Locate the cell with the specified text and output its (X, Y) center coordinate. 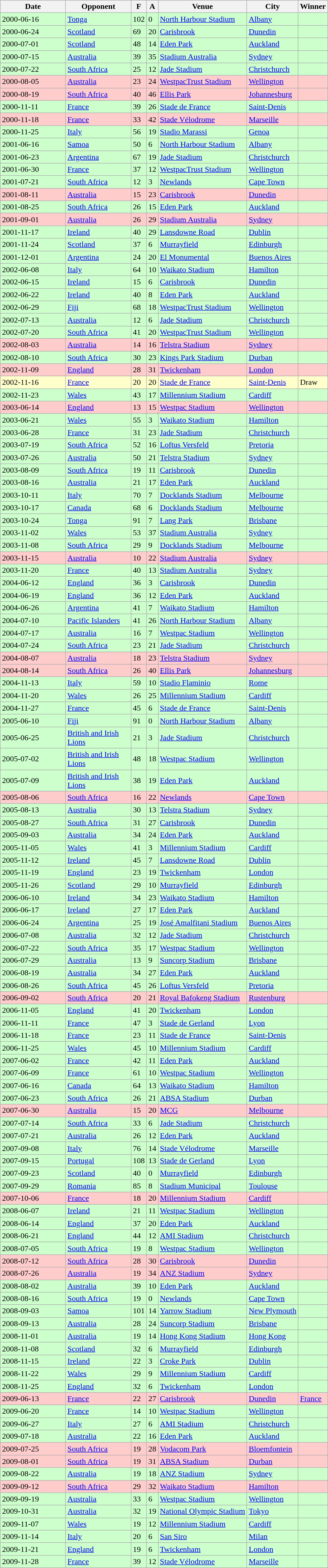
Vodacom Park (203, 1449)
2006-06-10 (33, 898)
2001-11-17 (33, 232)
2008-09-03 (33, 1311)
2000-08-19 (33, 94)
2000-07-15 (33, 57)
2009-08-22 (33, 1474)
2005-06-25 (33, 737)
2006-07-08 (33, 935)
Stadium Municipal (203, 1186)
2009-09-12 (33, 1486)
Winner (313, 7)
2002-08-03 (33, 345)
2000-11-18 (33, 119)
2002-06-08 (33, 270)
2006-11-11 (33, 1023)
2009-06-27 (33, 1424)
2000-07-01 (33, 44)
2002-06-15 (33, 282)
2007-09-29 (33, 1186)
2001-11-24 (33, 245)
2006-06-24 (33, 923)
2007-06-30 (33, 1111)
2004-11-20 (33, 695)
2008-06-21 (33, 1236)
59 (139, 683)
61 (139, 1073)
2001-06-23 (33, 157)
Croke Park (203, 1361)
2007-09-08 (33, 1148)
2008-09-13 (33, 1323)
2005-08-13 (33, 810)
2003-07-19 (33, 445)
2000-06-24 (33, 32)
Toulouse (273, 1186)
43 (139, 395)
2004-06-19 (33, 595)
2006-11-18 (33, 1035)
2007-09-23 (33, 1173)
2003-08-16 (33, 483)
Date (33, 7)
Romania (98, 1186)
New Plymouth (273, 1311)
2006-07-22 (33, 948)
2005-11-26 (33, 885)
2005-07-02 (33, 759)
2003-11-20 (33, 570)
2005-06-10 (33, 720)
2009-10-31 (33, 1511)
53 (139, 533)
Genoa (273, 132)
Hong Kong (273, 1336)
Venue (203, 7)
2007-09-15 (33, 1161)
2008-08-02 (33, 1286)
2002-11-09 (33, 370)
F (139, 7)
2001-07-21 (33, 182)
2008-07-05 (33, 1248)
Kings Park Stadium (203, 357)
2003-11-02 (33, 533)
2002-06-22 (33, 295)
Rustenburg (273, 998)
2008-07-26 (33, 1273)
City (273, 7)
2007-06-02 (33, 1060)
2002-11-23 (33, 395)
2006-08-26 (33, 985)
2003-11-08 (33, 545)
2009-06-13 (33, 1399)
2003-06-28 (33, 432)
2001-08-25 (33, 207)
2008-06-07 (33, 1211)
2003-10-17 (33, 508)
2008-06-14 (33, 1223)
2005-07-09 (33, 780)
2007-07-14 (33, 1123)
44 (139, 1236)
2001-08-11 (33, 195)
2009-11-07 (33, 1524)
70 (139, 495)
2004-11-13 (33, 683)
Royal Bafokeng Stadium (203, 998)
2004-07-24 (33, 645)
2009-07-25 (33, 1449)
2004-06-26 (33, 608)
46 (152, 94)
2002-07-20 (33, 332)
2002-11-16 (33, 382)
Yarrow Stadium (203, 1311)
2009-09-19 (33, 1499)
2008-11-08 (33, 1348)
2002-07-13 (33, 320)
2008-11-01 (33, 1336)
2000-11-11 (33, 107)
2007-07-21 (33, 1136)
2004-07-10 (33, 620)
38 (139, 780)
2008-08-16 (33, 1298)
2009-06-20 (33, 1411)
2002-06-29 (33, 307)
Rome (273, 683)
2003-08-09 (33, 470)
2005-11-05 (33, 848)
Opponent (98, 7)
85 (139, 1186)
2004-08-14 (33, 670)
2004-07-17 (33, 633)
2005-08-06 (33, 797)
2006-11-25 (33, 1048)
2001-06-16 (33, 144)
52 (139, 445)
2000-06-16 (33, 19)
2000-08-05 (33, 82)
2004-06-12 (33, 583)
Portugal (98, 1161)
2008-11-22 (33, 1373)
Milan (273, 1536)
55 (139, 420)
2007-10-06 (33, 1198)
2006-08-19 (33, 973)
2005-08-27 (33, 823)
MCG (203, 1111)
67 (139, 157)
101 (139, 1311)
56 (139, 132)
2004-11-27 (33, 708)
2009-07-18 (33, 1436)
Stadio Marassi (203, 132)
Bloemfontein (273, 1449)
2001-12-01 (33, 257)
76 (139, 1148)
47 (139, 1023)
2009-08-01 (33, 1461)
Hong Kong Stadium (203, 1336)
2003-07-26 (33, 457)
2000-11-25 (33, 132)
2009-11-28 (33, 1561)
2004-08-07 (33, 658)
69 (139, 32)
2007-06-16 (33, 1085)
Pacific Islanders (98, 620)
2000-07-22 (33, 69)
2007-06-23 (33, 1098)
108 (139, 1161)
A (152, 7)
2006-06-17 (33, 910)
2006-07-29 (33, 960)
National Olympic Stadium (203, 1511)
2005-11-19 (33, 873)
2001-09-01 (33, 220)
El Monumental (203, 257)
Tokyo (273, 1511)
2001-06-30 (33, 170)
2003-10-11 (33, 495)
102 (139, 19)
2006-11-05 (33, 1010)
2005-11-12 (33, 860)
2003-11-15 (33, 558)
Stadio Flaminio (203, 683)
Draw (313, 382)
San Siro (203, 1536)
2006-09-02 (33, 998)
2002-08-10 (33, 357)
2009-11-21 (33, 1549)
Lang Park (203, 520)
2005-09-03 (33, 835)
José Amalfitani Stadium (203, 923)
2009-11-14 (33, 1536)
2003-06-14 (33, 407)
2008-11-15 (33, 1361)
2003-06-21 (33, 420)
2008-07-12 (33, 1261)
2003-10-24 (33, 520)
2008-11-25 (33, 1386)
2007-06-09 (33, 1073)
